Scan for the cell matching the given text and deliver its (x, y) coordinate at center. 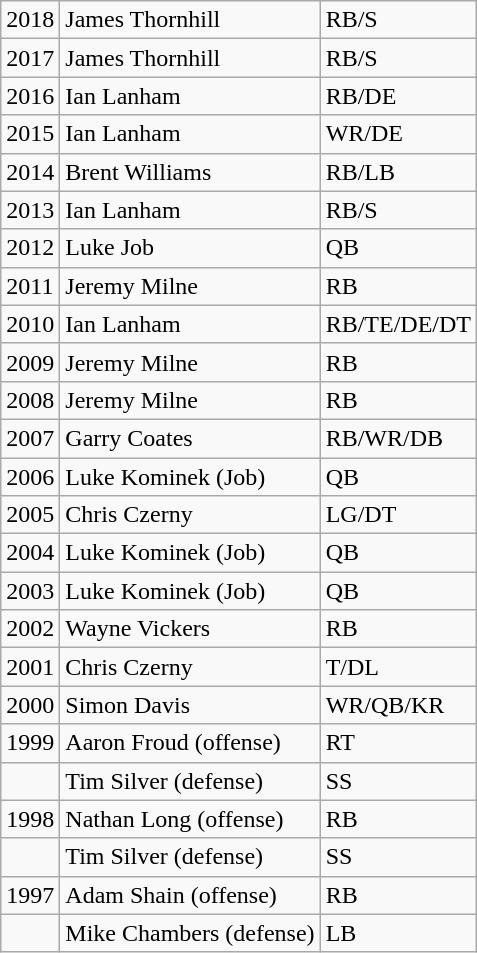
2009 (30, 362)
2002 (30, 629)
1997 (30, 895)
2017 (30, 58)
2007 (30, 438)
Aaron Froud (offense) (190, 743)
2018 (30, 20)
LG/DT (398, 515)
2013 (30, 210)
Wayne Vickers (190, 629)
Brent Williams (190, 172)
WR/QB/KR (398, 705)
2010 (30, 324)
RB/TE/DE/DT (398, 324)
T/DL (398, 667)
2008 (30, 400)
2003 (30, 591)
Simon Davis (190, 705)
RB/DE (398, 96)
2015 (30, 134)
2004 (30, 553)
2016 (30, 96)
WR/DE (398, 134)
LB (398, 933)
1999 (30, 743)
2005 (30, 515)
RB/LB (398, 172)
Mike Chambers (defense) (190, 933)
2006 (30, 477)
Adam Shain (offense) (190, 895)
1998 (30, 819)
Luke Job (190, 248)
Nathan Long (offense) (190, 819)
2001 (30, 667)
Garry Coates (190, 438)
2000 (30, 705)
2011 (30, 286)
RB/WR/DB (398, 438)
2012 (30, 248)
2014 (30, 172)
RT (398, 743)
